Scan for the cell matching the given text and deliver its [x, y] coordinate at center. 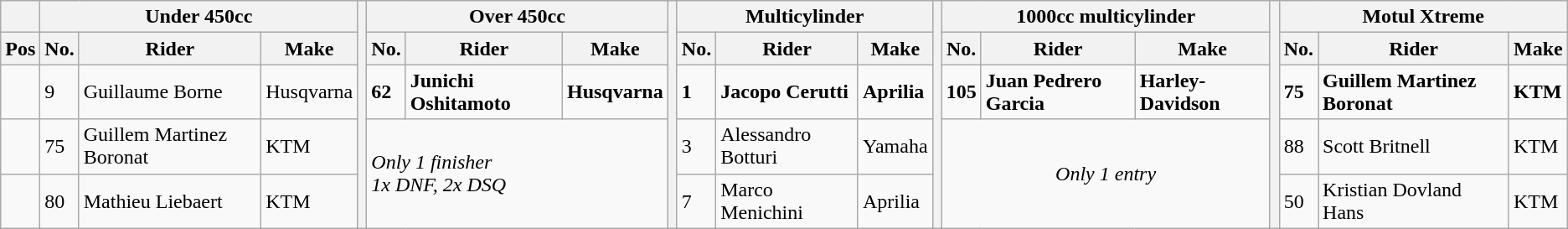
1000cc multicylinder [1106, 17]
Motul Xtreme [1423, 17]
50 [1298, 201]
Yamaha [895, 146]
Guillaume Borne [169, 92]
62 [386, 92]
Over 450cc [518, 17]
Only 1 entry [1106, 174]
7 [696, 201]
Scott Britnell [1414, 146]
Mathieu Liebaert [169, 201]
Only 1 finisher1x DNF, 2x DSQ [518, 174]
Pos [20, 49]
Juan Pedrero Garcia [1058, 92]
1 [696, 92]
Kristian Dovland Hans [1414, 201]
Multicylinder [804, 17]
Jacopo Cerutti [787, 92]
Under 450cc [199, 17]
Marco Menichini [787, 201]
Junichi Oshitamoto [484, 92]
Harley-Davidson [1203, 92]
80 [59, 201]
Alessandro Botturi [787, 146]
105 [962, 92]
9 [59, 92]
3 [696, 146]
88 [1298, 146]
